Output the [x, y] coordinate of the center of the cell containing the given text.  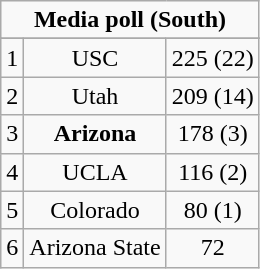
4 [12, 172]
Colorado [95, 210]
178 (3) [212, 134]
3 [12, 134]
225 (22) [212, 58]
Arizona State [95, 248]
2 [12, 96]
1 [12, 58]
USC [95, 58]
72 [212, 248]
Arizona [95, 134]
80 (1) [212, 210]
6 [12, 248]
UCLA [95, 172]
209 (14) [212, 96]
5 [12, 210]
116 (2) [212, 172]
Utah [95, 96]
Media poll (South) [130, 20]
